From the cell containing the given text, extract its center point as [x, y] coordinate. 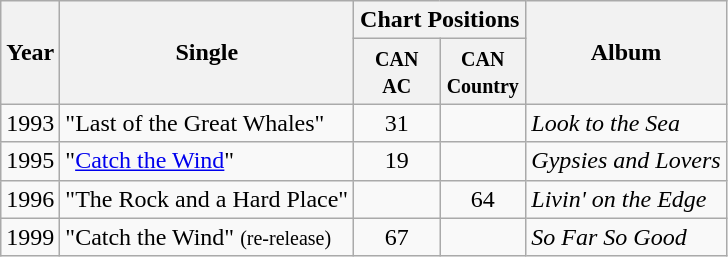
Gypsies and Lovers [626, 161]
"The Rock and a Hard Place" [207, 199]
"Catch the Wind" (re-release) [207, 237]
Single [207, 52]
1996 [30, 199]
1999 [30, 237]
31 [397, 123]
CAN Country [483, 72]
"Last of the Great Whales" [207, 123]
So Far So Good [626, 237]
64 [483, 199]
"Catch the Wind" [207, 161]
1993 [30, 123]
Look to the Sea [626, 123]
67 [397, 237]
Year [30, 52]
Album [626, 52]
CAN AC [397, 72]
Chart Positions [440, 20]
19 [397, 161]
1995 [30, 161]
Livin' on the Edge [626, 199]
